Output the (x, y) coordinate of the center of the cell containing the given text.  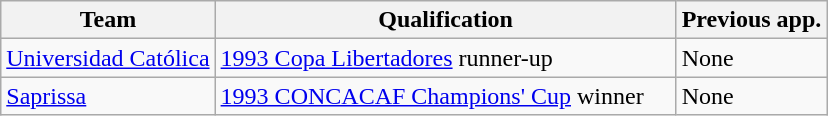
1993 CONCACAF Champions' Cup winner (446, 96)
Qualification (446, 20)
Previous app. (752, 20)
Saprissa (108, 96)
1993 Copa Libertadores runner-up (446, 58)
Team (108, 20)
Universidad Católica (108, 58)
